Return the (X, Y) coordinate for the center point of the cell that contains the specified text.  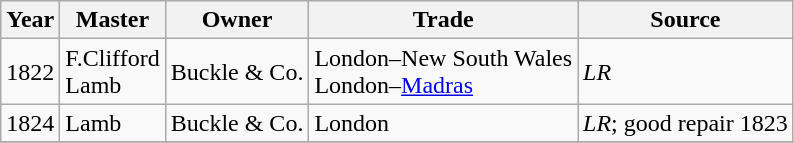
Source (686, 20)
Master (112, 20)
Trade (444, 20)
1822 (30, 72)
Year (30, 20)
1824 (30, 123)
F.CliffordLamb (112, 72)
LR; good repair 1823 (686, 123)
London–New South WalesLondon–Madras (444, 72)
LR (686, 72)
London (444, 123)
Lamb (112, 123)
Owner (237, 20)
